Capture the cell that displays the provided text and extract its [X, Y] central coordinate. 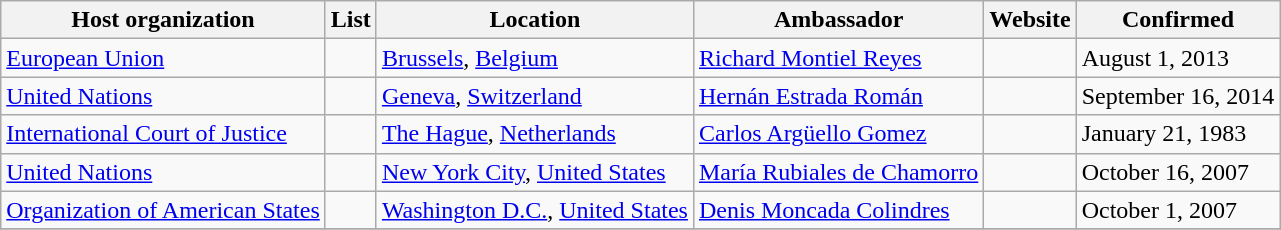
Carlos Argüello Gomez [838, 134]
Richard Montiel Reyes [838, 58]
Host organization [164, 20]
New York City, United States [534, 172]
October 1, 2007 [1178, 210]
Geneva, Switzerland [534, 96]
María Rubiales de Chamorro [838, 172]
Ambassador [838, 20]
August 1, 2013 [1178, 58]
Location [534, 20]
The Hague, Netherlands [534, 134]
September 16, 2014 [1178, 96]
Website [1030, 20]
Washington D.C., United States [534, 210]
October 16, 2007 [1178, 172]
Confirmed [1178, 20]
International Court of Justice [164, 134]
Brussels, Belgium [534, 58]
European Union [164, 58]
Denis Moncada Colindres [838, 210]
January 21, 1983 [1178, 134]
List [350, 20]
Hernán Estrada Román [838, 96]
Organization of American States [164, 210]
